Identify which cell holds the provided text, then report its [X, Y] central coordinate. 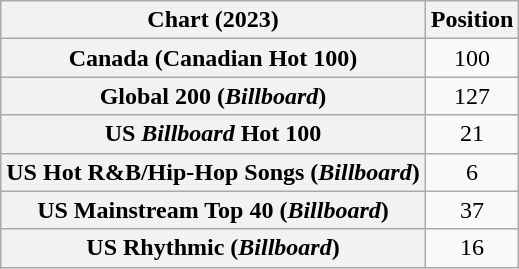
US Rhythmic (Billboard) [213, 248]
6 [472, 172]
US Hot R&B/Hip-Hop Songs (Billboard) [213, 172]
Canada (Canadian Hot 100) [213, 58]
37 [472, 210]
Position [472, 20]
16 [472, 248]
US Billboard Hot 100 [213, 134]
US Mainstream Top 40 (Billboard) [213, 210]
Chart (2023) [213, 20]
100 [472, 58]
Global 200 (Billboard) [213, 96]
21 [472, 134]
127 [472, 96]
